Capture the cell that displays the provided text and extract its [X, Y] central coordinate. 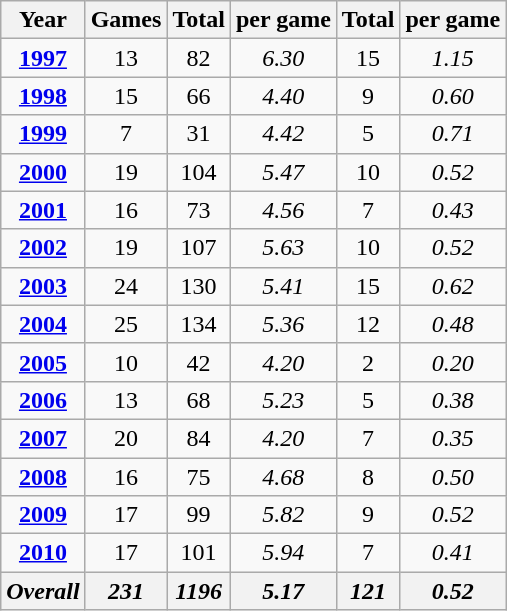
2000 [43, 172]
1.15 [453, 58]
0.48 [453, 324]
134 [199, 324]
2010 [43, 553]
2008 [43, 477]
5.47 [283, 172]
2007 [43, 438]
0.38 [453, 400]
101 [199, 553]
2009 [43, 515]
5.41 [283, 286]
231 [126, 591]
1999 [43, 134]
68 [199, 400]
0.62 [453, 286]
Overall [43, 591]
4.68 [283, 477]
12 [368, 324]
0.20 [453, 362]
99 [199, 515]
73 [199, 210]
0.50 [453, 477]
5.17 [283, 591]
107 [199, 248]
104 [199, 172]
Year [43, 20]
Games [126, 20]
24 [126, 286]
82 [199, 58]
2 [368, 362]
0.60 [453, 96]
1196 [199, 591]
2005 [43, 362]
130 [199, 286]
8 [368, 477]
1998 [43, 96]
5.94 [283, 553]
2006 [43, 400]
1997 [43, 58]
5.82 [283, 515]
2003 [43, 286]
5.23 [283, 400]
4.56 [283, 210]
0.41 [453, 553]
0.71 [453, 134]
0.35 [453, 438]
31 [199, 134]
121 [368, 591]
6.30 [283, 58]
25 [126, 324]
66 [199, 96]
75 [199, 477]
42 [199, 362]
5.36 [283, 324]
0.43 [453, 210]
5.63 [283, 248]
2001 [43, 210]
4.40 [283, 96]
20 [126, 438]
4.42 [283, 134]
2002 [43, 248]
2004 [43, 324]
84 [199, 438]
